Provide the [x, y] coordinate of the cell's center where the given text is located.  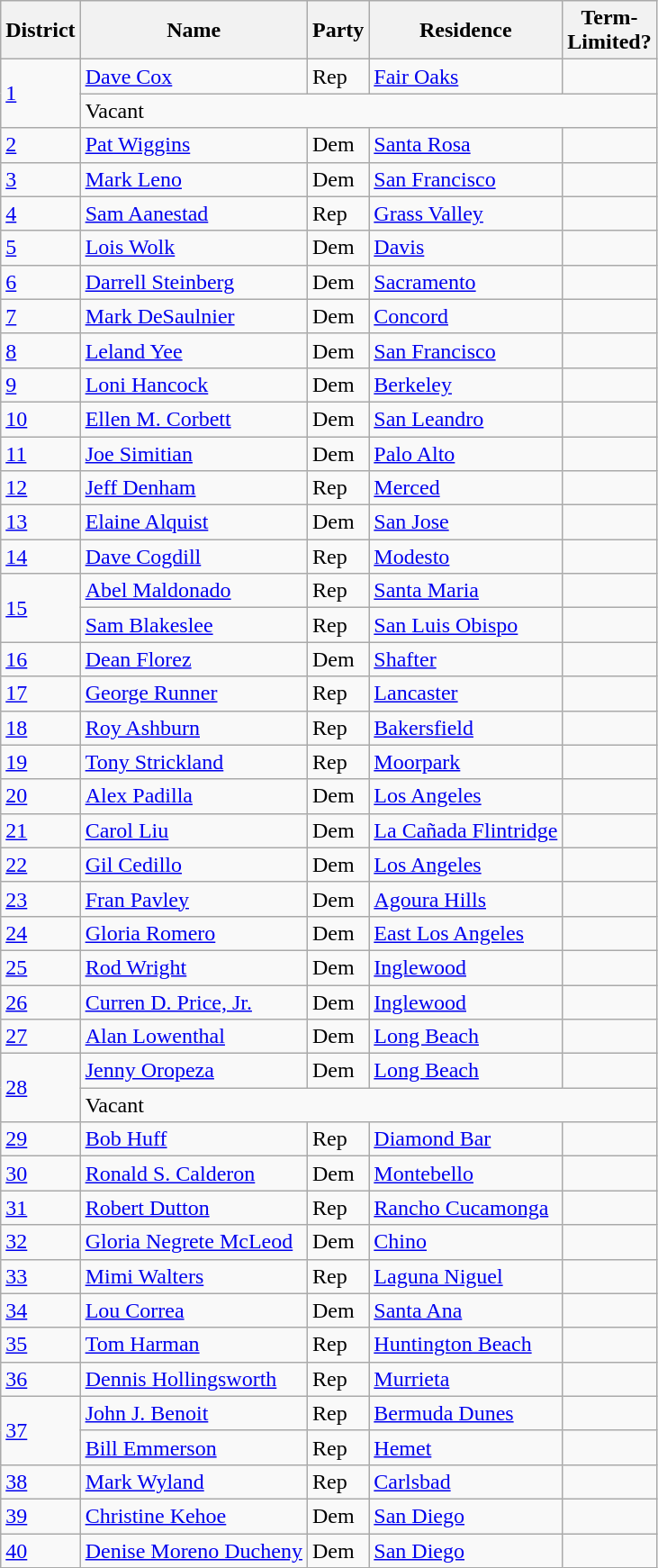
19 [41, 762]
Mimi Walters [194, 1276]
Hemet [466, 1447]
26 [41, 1002]
Ronald S. Calderon [194, 1174]
Mark Wyland [194, 1482]
29 [41, 1139]
Darrell Steinberg [194, 282]
Rod Wright [194, 967]
San Jose [466, 522]
14 [41, 557]
31 [41, 1208]
Bermuda Dunes [466, 1413]
Mark Leno [194, 179]
27 [41, 1037]
Lois Wolk [194, 248]
Grass Valley [466, 213]
Joe Simitian [194, 453]
Leland Yee [194, 350]
Alex Padilla [194, 796]
Dave Cox [194, 77]
Bill Emmerson [194, 1447]
John J. Benoit [194, 1413]
8 [41, 350]
Moorpark [466, 762]
21 [41, 830]
12 [41, 488]
Denise Moreno Ducheny [194, 1550]
Bakersfield [466, 728]
33 [41, 1276]
7 [41, 316]
Laguna Niguel [466, 1276]
Loni Hancock [194, 385]
Roy Ashburn [194, 728]
Palo Alto [466, 453]
District [41, 31]
Montebello [466, 1174]
Diamond Bar [466, 1139]
Name [194, 31]
38 [41, 1482]
Gloria Romero [194, 933]
Tony Strickland [194, 762]
18 [41, 728]
Concord [466, 316]
Santa Ana [466, 1310]
17 [41, 693]
1 [41, 94]
Dave Cogdill [194, 557]
Rancho Cucamonga [466, 1208]
39 [41, 1516]
Gloria Negrete McLeod [194, 1242]
Abel Maldonado [194, 591]
Mark DeSaulnier [194, 316]
Fran Pavley [194, 899]
Christine Kehoe [194, 1516]
Chino [466, 1242]
Dean Florez [194, 659]
24 [41, 933]
Party [338, 31]
Lou Correa [194, 1310]
Shafter [466, 659]
13 [41, 522]
6 [41, 282]
30 [41, 1174]
34 [41, 1310]
Jeff Denham [194, 488]
Term-Limited? [609, 31]
Curren D. Price, Jr. [194, 1002]
La Cañada Flintridge [466, 830]
Modesto [466, 557]
East Los Angeles [466, 933]
Santa Maria [466, 591]
32 [41, 1242]
Merced [466, 488]
3 [41, 179]
Pat Wiggins [194, 145]
22 [41, 865]
Santa Rosa [466, 145]
23 [41, 899]
16 [41, 659]
Lancaster [466, 693]
Sam Blakeslee [194, 625]
George Runner [194, 693]
11 [41, 453]
15 [41, 608]
Alan Lowenthal [194, 1037]
Ellen M. Corbett [194, 419]
28 [41, 1088]
Fair Oaks [466, 77]
Carol Liu [194, 830]
Huntington Beach [466, 1345]
9 [41, 385]
Berkeley [466, 385]
5 [41, 248]
Gil Cedillo [194, 865]
20 [41, 796]
Davis [466, 248]
Residence [466, 31]
Sam Aanestad [194, 213]
Sacramento [466, 282]
Murrieta [466, 1379]
Jenny Oropeza [194, 1071]
Dennis Hollingsworth [194, 1379]
San Leandro [466, 419]
35 [41, 1345]
4 [41, 213]
37 [41, 1430]
Bob Huff [194, 1139]
Agoura Hills [466, 899]
San Luis Obispo [466, 625]
Robert Dutton [194, 1208]
40 [41, 1550]
Elaine Alquist [194, 522]
36 [41, 1379]
10 [41, 419]
Tom Harman [194, 1345]
25 [41, 967]
Carlsbad [466, 1482]
2 [41, 145]
